For the text-containing cell, return its midpoint in [X, Y] coordinate format. 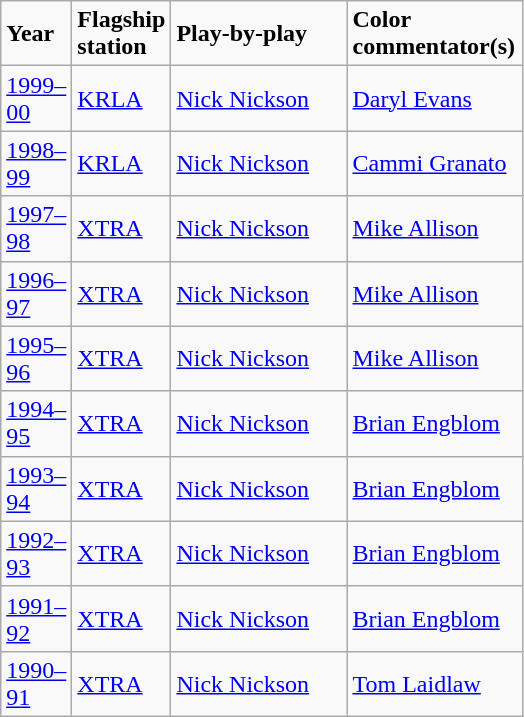
1991–92 [36, 618]
1994–95 [36, 424]
1990–91 [36, 684]
1997–98 [36, 228]
1998–99 [36, 164]
Color commentator(s) [435, 34]
Flagship station [122, 34]
1992–93 [36, 554]
Cammi Granato [435, 164]
Tom Laidlaw [435, 684]
1999–00 [36, 98]
1993–94 [36, 488]
Daryl Evans [435, 98]
Year [36, 34]
1996–97 [36, 294]
Play-by-play [259, 34]
1995–96 [36, 358]
